Search for the cell housing the specified text and yield its [x, y] center coordinate. 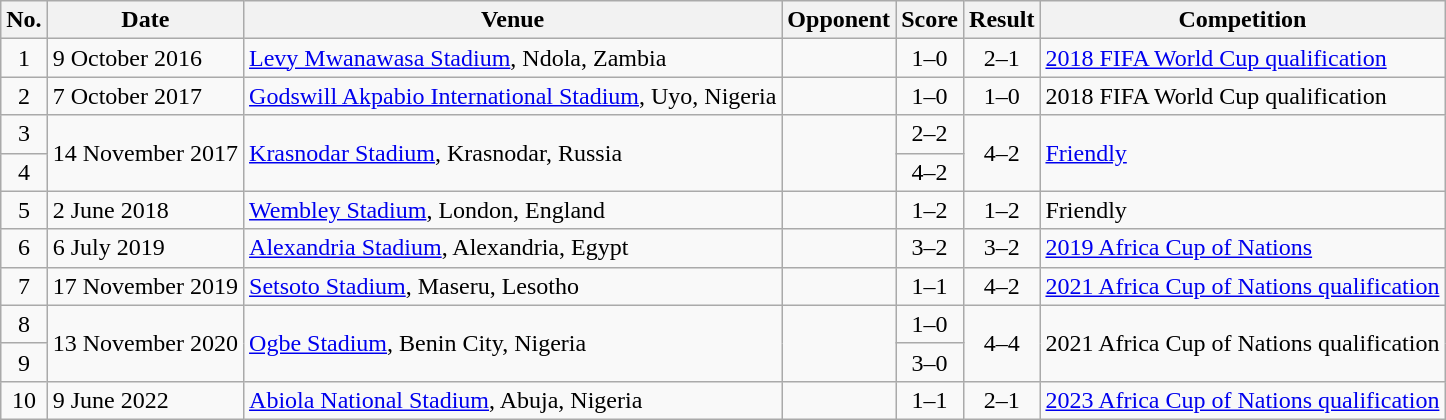
Date [145, 20]
6 July 2019 [145, 248]
Result [1002, 20]
Levy Mwanawasa Stadium, Ndola, Zambia [513, 58]
Wembley Stadium, London, England [513, 210]
17 November 2019 [145, 286]
Alexandria Stadium, Alexandria, Egypt [513, 248]
2023 Africa Cup of Nations qualification [1242, 400]
9 [24, 362]
2 June 2018 [145, 210]
3–0 [930, 362]
8 [24, 324]
Abiola National Stadium, Abuja, Nigeria [513, 400]
9 June 2022 [145, 400]
3 [24, 134]
Godswill Akpabio International Stadium, Uyo, Nigeria [513, 96]
2–2 [930, 134]
7 [24, 286]
Competition [1242, 20]
No. [24, 20]
Venue [513, 20]
14 November 2017 [145, 153]
4–4 [1002, 343]
7 October 2017 [145, 96]
Opponent [839, 20]
13 November 2020 [145, 343]
Krasnodar Stadium, Krasnodar, Russia [513, 153]
4 [24, 172]
1 [24, 58]
Score [930, 20]
10 [24, 400]
2 [24, 96]
Setsoto Stadium, Maseru, Lesotho [513, 286]
5 [24, 210]
2019 Africa Cup of Nations [1242, 248]
9 October 2016 [145, 58]
Ogbe Stadium, Benin City, Nigeria [513, 343]
6 [24, 248]
